Capture the cell that displays the provided text and extract its (x, y) central coordinate. 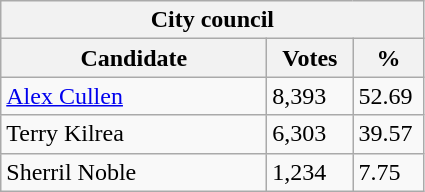
8,393 (310, 96)
Terry Kilrea (134, 134)
Votes (310, 58)
Sherril Noble (134, 172)
City council (212, 20)
6,303 (310, 134)
Alex Cullen (134, 96)
52.69 (388, 96)
1,234 (310, 172)
39.57 (388, 134)
% (388, 58)
Candidate (134, 58)
7.75 (388, 172)
